For the text-containing cell, return its midpoint in [x, y] coordinate format. 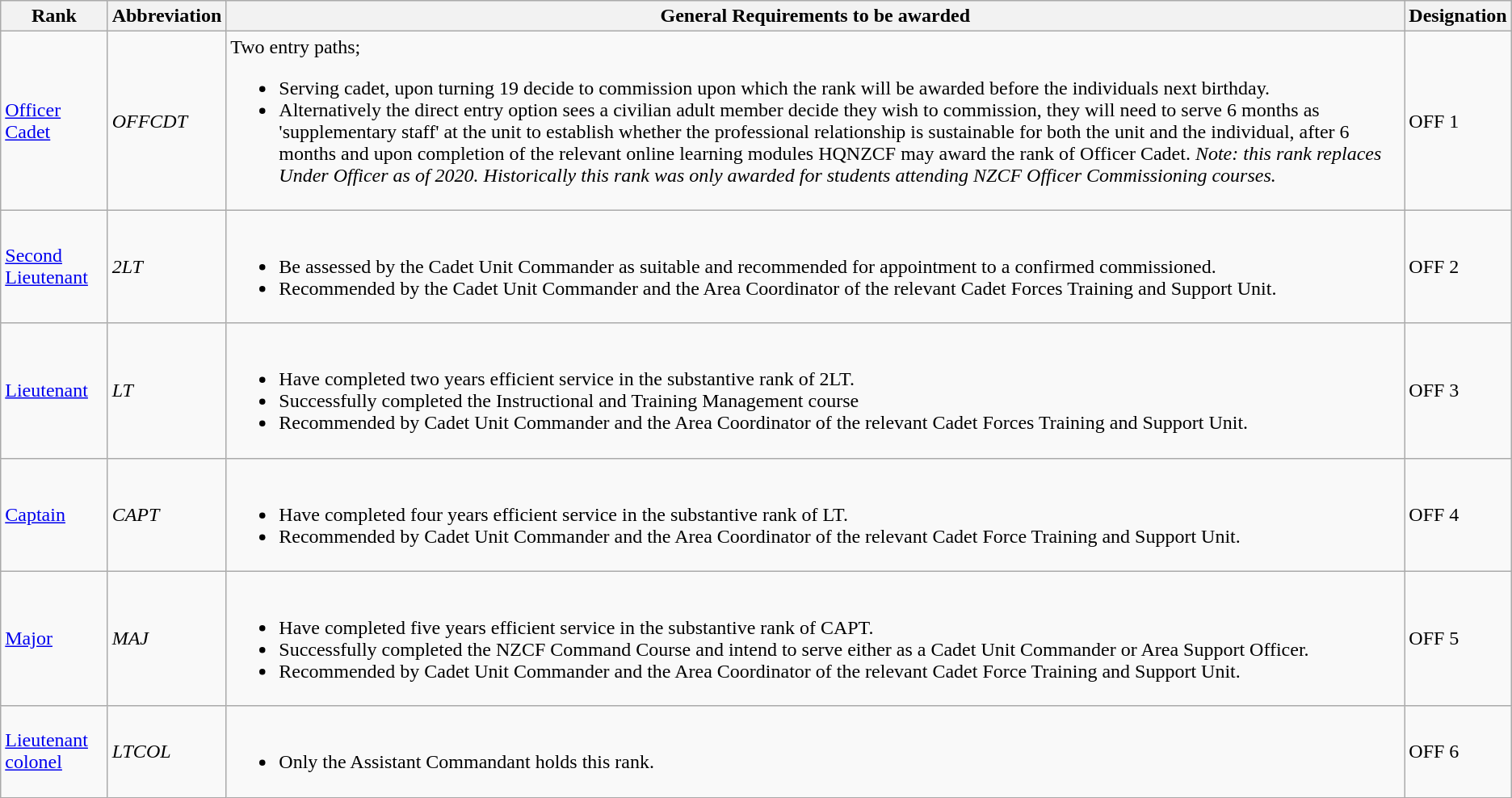
2LT [166, 267]
Abbreviation [166, 16]
OFF 3 [1458, 391]
Officer Cadet [54, 121]
LT [166, 391]
OFFCDT [166, 121]
OFF 1 [1458, 121]
Lieutenant colonel [54, 751]
Captain [54, 514]
Major [54, 638]
LTCOL [166, 751]
General Requirements to be awarded [816, 16]
Second Lieutenant [54, 267]
OFF 2 [1458, 267]
MAJ [166, 638]
Designation [1458, 16]
Lieutenant [54, 391]
CAPT [166, 514]
Rank [54, 16]
OFF 5 [1458, 638]
Only the Assistant Commandant holds this rank. [816, 751]
OFF 6 [1458, 751]
OFF 4 [1458, 514]
